From the cell containing the given text, extract its center point as [X, Y] coordinate. 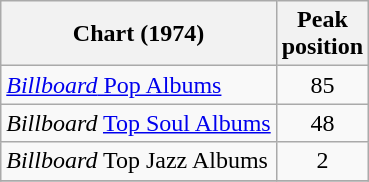
Chart (1974) [138, 34]
Billboard Top Jazz Albums [138, 161]
2 [322, 161]
85 [322, 85]
Peakposition [322, 34]
Billboard Pop Albums [138, 85]
48 [322, 123]
Billboard Top Soul Albums [138, 123]
